Identify which cell holds the provided text, then report its (x, y) central coordinate. 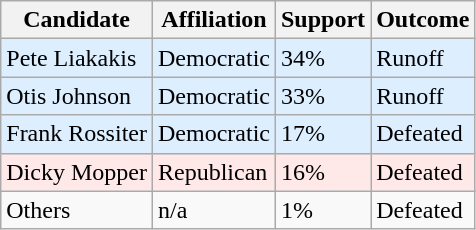
16% (322, 172)
17% (322, 134)
Frank Rossiter (77, 134)
Support (322, 20)
34% (322, 58)
Dicky Mopper (77, 172)
1% (322, 210)
Outcome (423, 20)
Others (77, 210)
Affiliation (214, 20)
Pete Liakakis (77, 58)
Otis Johnson (77, 96)
n/a (214, 210)
Republican (214, 172)
Candidate (77, 20)
33% (322, 96)
